Detect which cell encompasses the target text, then output its (x, y) center coordinate. 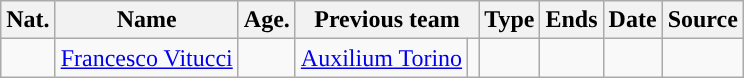
Date (632, 20)
Age. (266, 20)
Ends (572, 20)
Francesco Vitucci (146, 58)
Nat. (28, 20)
Source (702, 20)
Name (146, 20)
Previous team (386, 20)
Auxilium Torino (381, 58)
Type (510, 20)
